Extract the (X, Y) coordinate from the center of the cell holding the provided text.  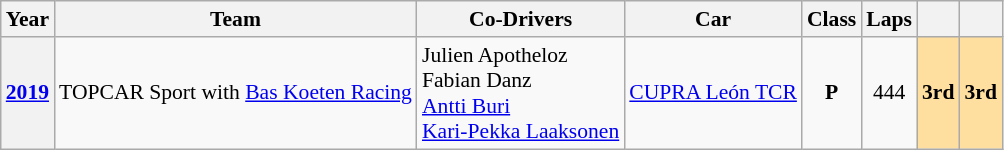
P (832, 93)
444 (889, 93)
Year (28, 19)
TOPCAR Sport with Bas Koeten Racing (236, 93)
Team (236, 19)
Julien Apotheloz Fabian Danz Antti Buri Kari-Pekka Laaksonen (520, 93)
Car (713, 19)
CUPRA León TCR (713, 93)
Class (832, 19)
Laps (889, 19)
2019 (28, 93)
Co-Drivers (520, 19)
